Provide the (x, y) coordinate of the cell's center where the given text is located.  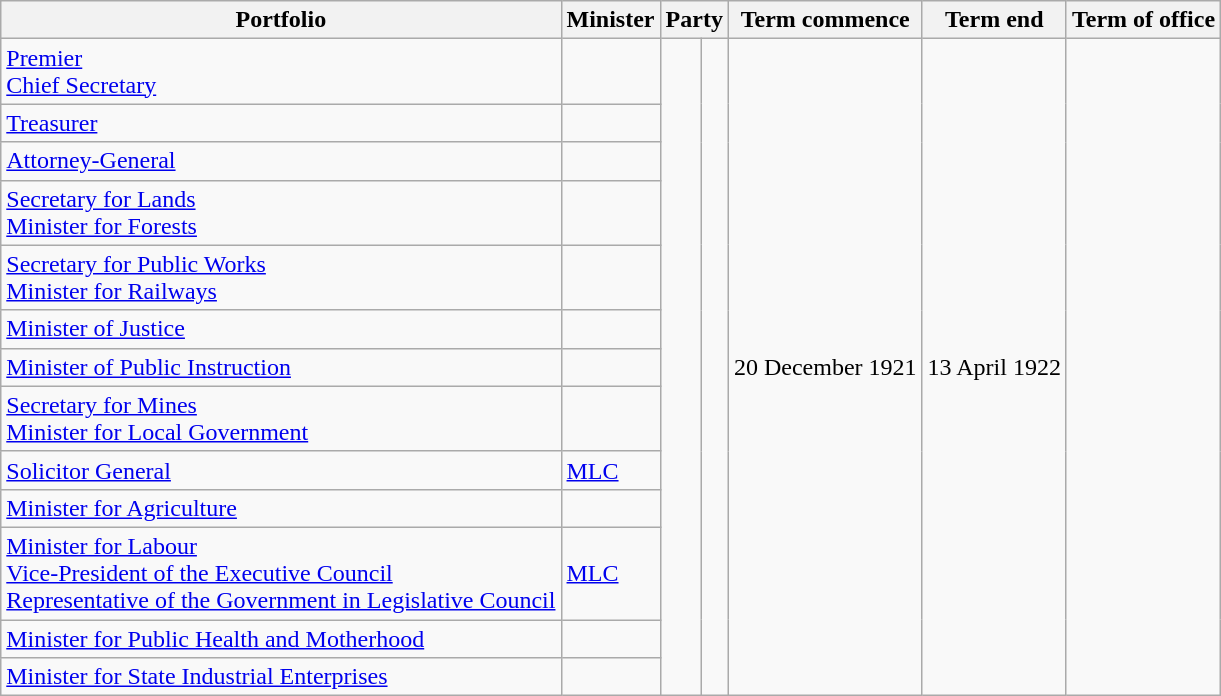
Secretary for Public WorksMinister for Railways (281, 278)
20 December 1921 (825, 368)
Term commence (825, 20)
Minister of Justice (281, 329)
Minister for State Industrial Enterprises (281, 677)
Minister of Public Instruction (281, 367)
Term of office (1143, 20)
Minister (610, 20)
Attorney-General (281, 161)
13 April 1922 (994, 368)
Treasurer (281, 123)
Party (694, 20)
Secretary for LandsMinister for Forests (281, 212)
Minister for LabourVice-President of the Executive CouncilRepresentative of the Government in Legislative Council (281, 573)
Solicitor General (281, 470)
Secretary for MinesMinister for Local Government (281, 418)
Minister for Agriculture (281, 508)
Minister for Public Health and Motherhood (281, 639)
Term end (994, 20)
PremierChief Secretary (281, 72)
Portfolio (281, 20)
